Capture the cell that displays the provided text and extract its (X, Y) central coordinate. 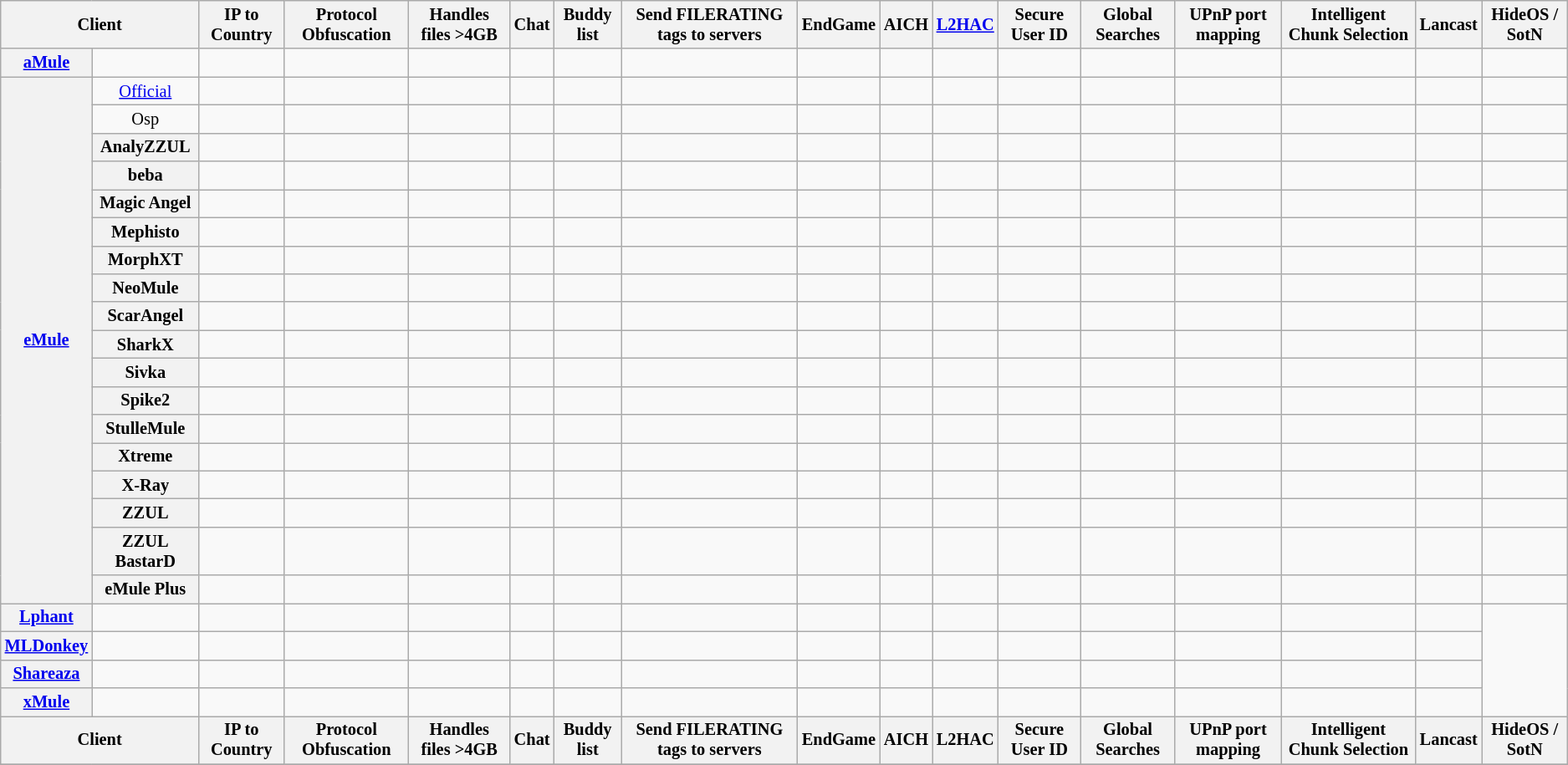
X-Ray (146, 485)
beba (146, 176)
ZZUL BastarD (146, 551)
NeoMule (146, 288)
eMule (47, 340)
Lphant (47, 617)
eMule Plus (146, 589)
Xtreme (146, 456)
Shareaza (47, 674)
Osp (146, 119)
Official (146, 91)
MorphXT (146, 260)
aMule (47, 63)
Magic Angel (146, 203)
xMule (47, 701)
StulleMule (146, 429)
Sivka (146, 372)
ScarAngel (146, 316)
MLDonkey (47, 645)
Mephisto (146, 232)
Spike2 (146, 400)
ZZUL (146, 513)
AnalyZZUL (146, 147)
SharkX (146, 344)
